For the text-containing cell, return its midpoint in [X, Y] coordinate format. 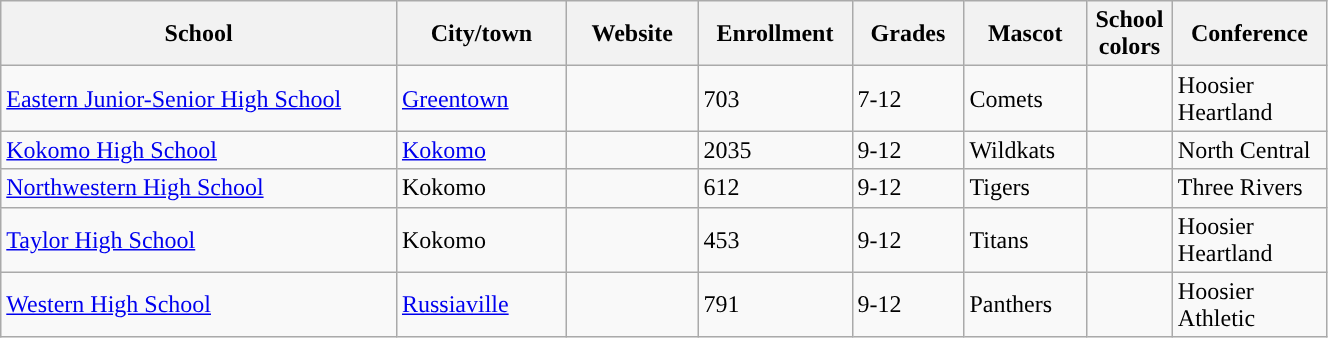
Tigers [1026, 188]
Western High School [199, 304]
Kokomo High School [199, 150]
Panthers [1026, 304]
Eastern Junior-Senior High School [199, 98]
Greentown [481, 98]
School [199, 34]
2035 [775, 150]
North Central [1249, 150]
Hoosier Athletic [1249, 304]
Russiaville [481, 304]
Conference [1249, 34]
City/town [481, 34]
Mascot [1026, 34]
7-12 [908, 98]
Titans [1026, 240]
Wildkats [1026, 150]
703 [775, 98]
Comets [1026, 98]
Website [632, 34]
Taylor High School [199, 240]
791 [775, 304]
Northwestern High School [199, 188]
453 [775, 240]
Three Rivers [1249, 188]
School colors [1130, 34]
Grades [908, 34]
612 [775, 188]
Enrollment [775, 34]
